From the cell containing the given text, extract its center point as [x, y] coordinate. 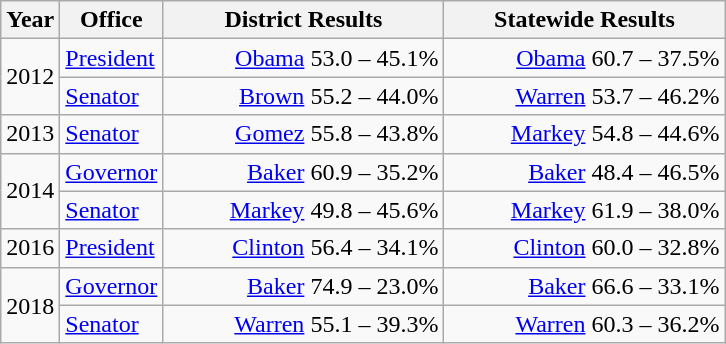
Baker 74.9 – 23.0% [304, 286]
Baker 60.9 – 35.2% [304, 172]
Statewide Results [584, 20]
Clinton 56.4 – 34.1% [304, 248]
Baker 66.6 – 33.1% [584, 286]
Clinton 60.0 – 32.8% [584, 248]
Markey 49.8 – 45.6% [304, 210]
District Results [304, 20]
2016 [30, 248]
2012 [30, 77]
2013 [30, 134]
Markey 54.8 – 44.6% [584, 134]
Warren 55.1 – 39.3% [304, 324]
Gomez 55.8 – 43.8% [304, 134]
2018 [30, 305]
2014 [30, 191]
Warren 53.7 – 46.2% [584, 96]
Year [30, 20]
Obama 53.0 – 45.1% [304, 58]
Brown 55.2 – 44.0% [304, 96]
Baker 48.4 – 46.5% [584, 172]
Warren 60.3 – 36.2% [584, 324]
Markey 61.9 – 38.0% [584, 210]
Office [112, 20]
Obama 60.7 – 37.5% [584, 58]
